Pinpoint the cell where the given text exists, returning its (x, y) midpoint coordinate. 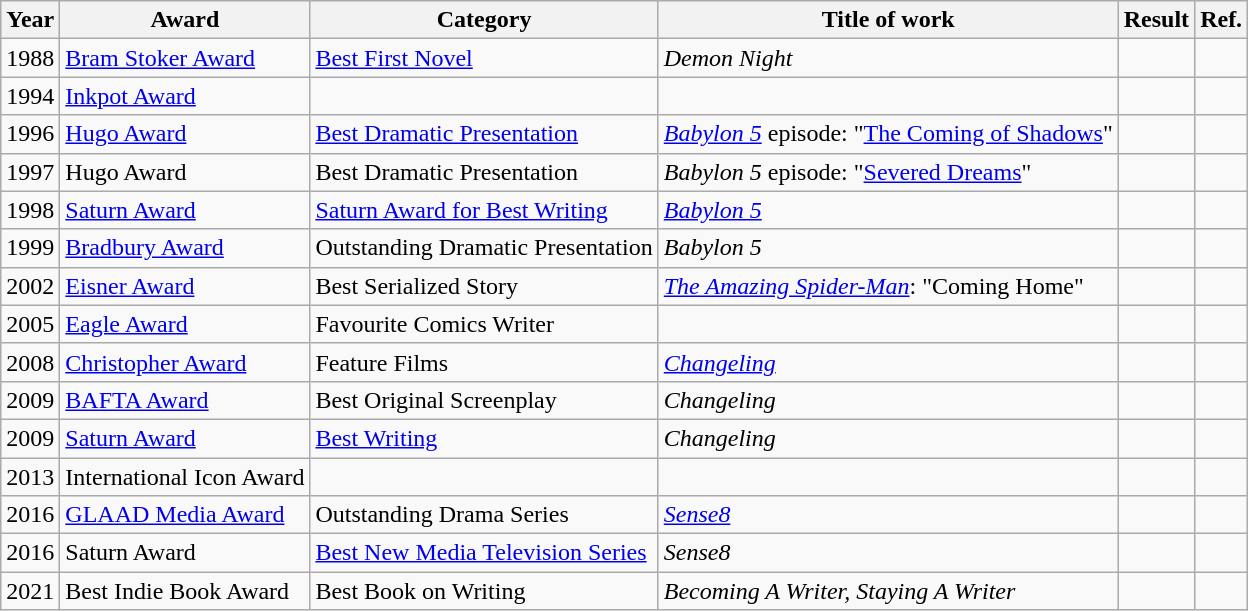
1998 (30, 210)
Result (1156, 20)
Bradbury Award (185, 248)
2005 (30, 324)
2013 (30, 477)
1996 (30, 134)
Babylon 5 episode: "The Coming of Shadows" (888, 134)
Best Indie Book Award (185, 591)
Outstanding Dramatic Presentation (484, 248)
2008 (30, 362)
Favourite Comics Writer (484, 324)
1988 (30, 58)
Title of work (888, 20)
2002 (30, 286)
GLAAD Media Award (185, 515)
Ref. (1222, 20)
Demon Night (888, 58)
Year (30, 20)
Saturn Award for Best Writing (484, 210)
Award (185, 20)
1994 (30, 96)
2021 (30, 591)
Category (484, 20)
Bram Stoker Award (185, 58)
Best Writing (484, 438)
1997 (30, 172)
Best New Media Television Series (484, 553)
1999 (30, 248)
Best Original Screenplay (484, 400)
Feature Films (484, 362)
Eagle Award (185, 324)
International Icon Award (185, 477)
Christopher Award (185, 362)
Best Book on Writing (484, 591)
Outstanding Drama Series (484, 515)
Becoming A Writer, Staying A Writer (888, 591)
Inkpot Award (185, 96)
Babylon 5 episode: "Severed Dreams" (888, 172)
BAFTA Award (185, 400)
Eisner Award (185, 286)
Best First Novel (484, 58)
Best Serialized Story (484, 286)
The Amazing Spider-Man: "Coming Home" (888, 286)
